Locate the cell with the specified text and output its [X, Y] center coordinate. 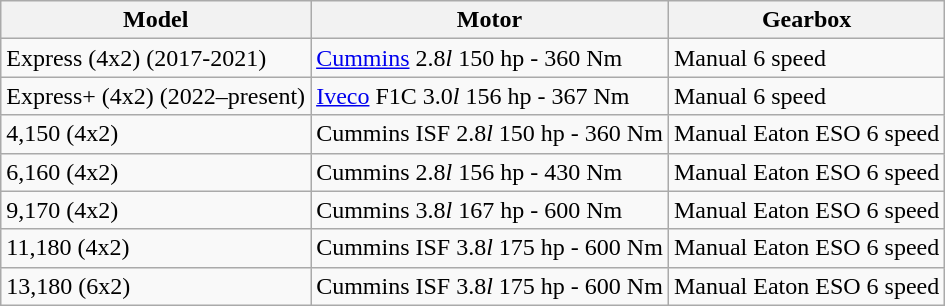
Cummins 3.8l 167 hp - 600 Nm [490, 210]
9,170 (4x2) [156, 210]
Express (4x2) (2017-2021) [156, 58]
Cummins ISF 2.8l 150 hp - 360 Nm [490, 134]
Gearbox [806, 20]
4,150 (4x2) [156, 134]
11,180 (4x2) [156, 248]
Cummins 2.8l 156 hp - 430 Nm [490, 172]
Model [156, 20]
6,160 (4x2) [156, 172]
Iveco F1C 3.0l 156 hp - 367 Nm [490, 96]
Motor [490, 20]
13,180 (6x2) [156, 286]
Cummins 2.8l 150 hp - 360 Nm [490, 58]
Express+ (4x2) (2022–present) [156, 96]
